Detect which cell encompasses the target text, then output its (X, Y) center coordinate. 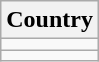
Country (50, 20)
